Pinpoint the cell where the given text exists, returning its (X, Y) midpoint coordinate. 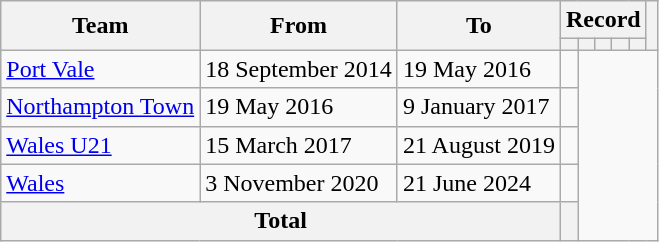
15 March 2017 (299, 145)
3 November 2020 (299, 183)
Total (281, 221)
Record (603, 20)
Team (100, 26)
Wales U21 (100, 145)
21 June 2024 (478, 183)
Port Vale (100, 69)
21 August 2019 (478, 145)
Wales (100, 183)
Northampton Town (100, 107)
To (478, 26)
18 September 2014 (299, 69)
9 January 2017 (478, 107)
From (299, 26)
